Search for the cell housing the specified text and yield its [x, y] center coordinate. 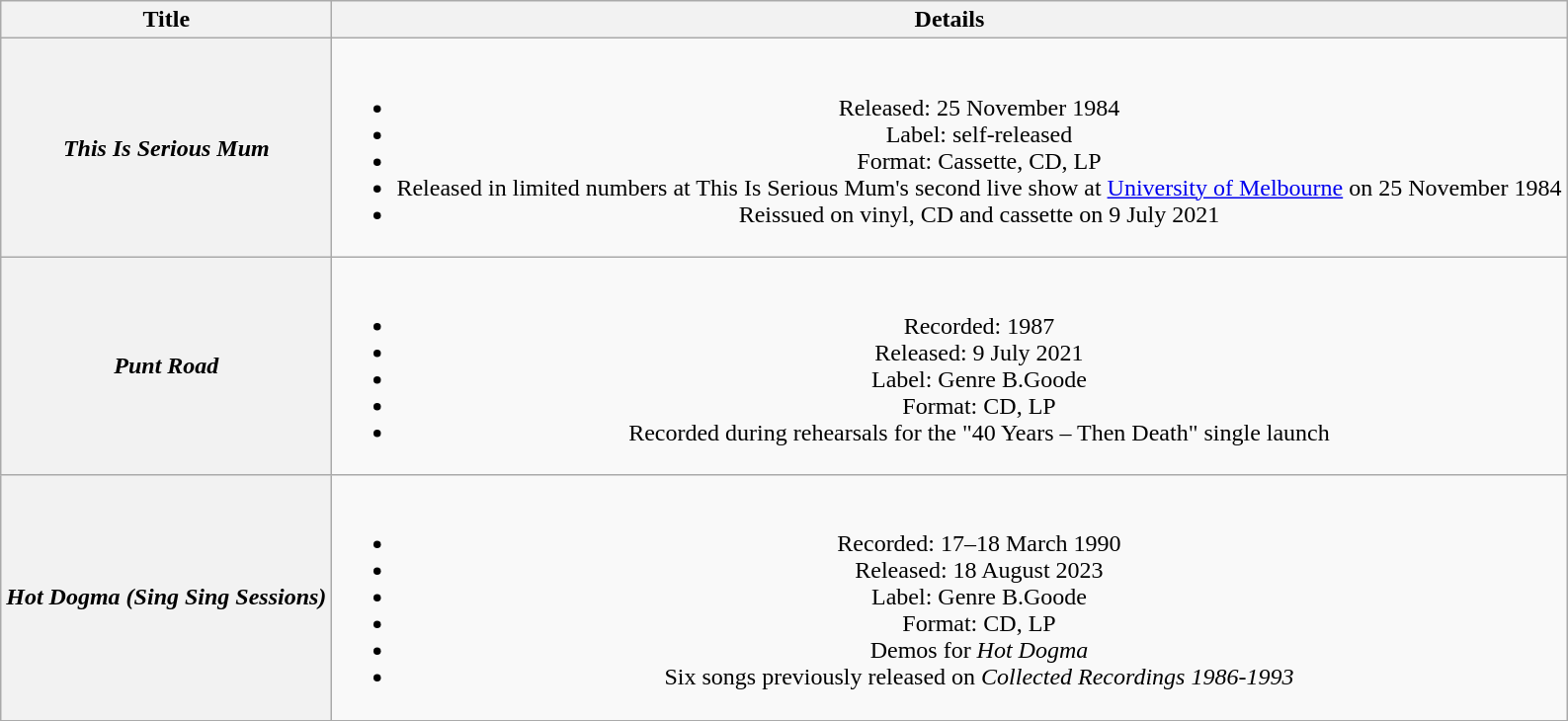
Hot Dogma (Sing Sing Sessions) [166, 598]
Title [166, 20]
Details [949, 20]
This Is Serious Mum [166, 148]
Punt Road [166, 365]
Recorded: 1987Released: 9 July 2021Label: Genre B.GoodeFormat: CD, LPRecorded during rehearsals for the "40 Years – Then Death" single launch [949, 365]
